From the cell containing the given text, extract its center point as (x, y) coordinate. 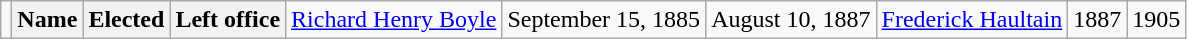
Richard Henry Boyle (394, 20)
September 15, 1885 (604, 20)
August 10, 1887 (791, 20)
1887 (1098, 20)
1905 (1156, 20)
Name (48, 20)
Left office (228, 20)
Frederick Haultain (972, 20)
Elected (126, 20)
